Detect which cell encompasses the target text, then output its (x, y) center coordinate. 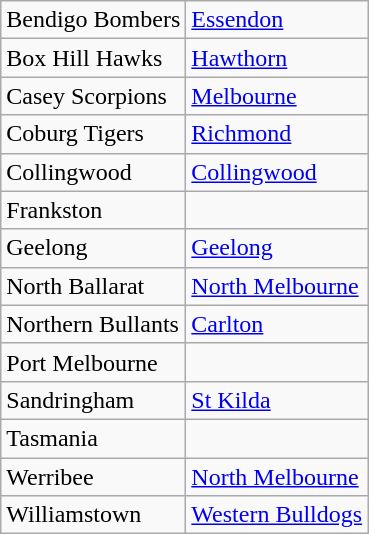
Melbourne (277, 96)
Port Melbourne (94, 362)
Essendon (277, 20)
Werribee (94, 477)
Western Bulldogs (277, 515)
Northern Bullants (94, 324)
St Kilda (277, 400)
Coburg Tigers (94, 134)
North Ballarat (94, 286)
Frankston (94, 210)
Carlton (277, 324)
Casey Scorpions (94, 96)
Hawthorn (277, 58)
Tasmania (94, 438)
Box Hill Hawks (94, 58)
Richmond (277, 134)
Williamstown (94, 515)
Bendigo Bombers (94, 20)
Sandringham (94, 400)
